Return the (X, Y) coordinate for the center point of the cell that contains the specified text.  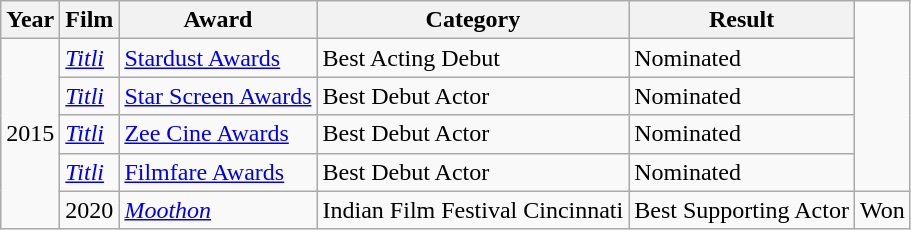
Moothon (218, 210)
Award (218, 20)
Won (882, 210)
Zee Cine Awards (218, 134)
2015 (30, 134)
Indian Film Festival Cincinnati (473, 210)
Film (90, 20)
Best Supporting Actor (742, 210)
2020 (90, 210)
Best Acting Debut (473, 58)
Stardust Awards (218, 58)
Star Screen Awards (218, 96)
Result (742, 20)
Filmfare Awards (218, 172)
Category (473, 20)
Year (30, 20)
